Locate the cell with the specified text and output its [x, y] center coordinate. 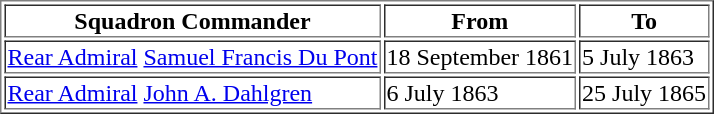
To [644, 20]
From [480, 20]
25 July 1865 [644, 92]
Rear Admiral John A. Dahlgren [192, 92]
5 July 1863 [644, 56]
Squadron Commander [192, 20]
18 September 1861 [480, 56]
Rear Admiral Samuel Francis Du Pont [192, 56]
6 July 1863 [480, 92]
